Extract the [X, Y] coordinate from the center of the cell holding the provided text.  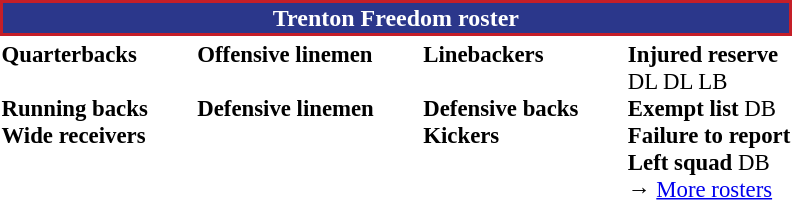
Trenton Freedom roster [396, 18]
